Determine the (X, Y) coordinate at the center of the cell enclosing the given text.  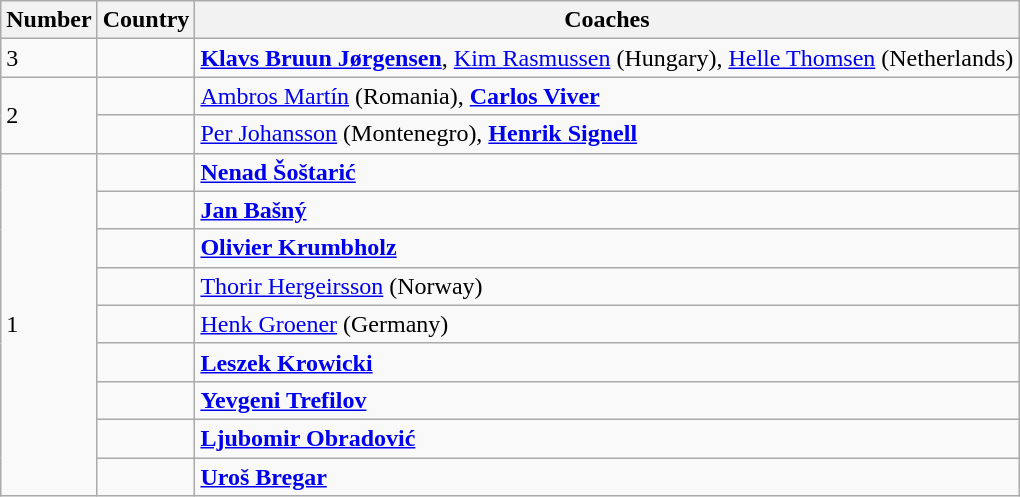
Coaches (607, 20)
Henk Groener (Germany) (607, 324)
Country (146, 20)
Nenad Šoštarić (607, 172)
Jan Bašný (607, 210)
Per Johansson (Montenegro), Henrik Signell (607, 134)
Ljubomir Obradović (607, 438)
Yevgeni Trefilov (607, 400)
Leszek Krowicki (607, 362)
Olivier Krumbholz (607, 248)
3 (49, 58)
Thorir Hergeirsson (Norway) (607, 286)
Ambros Martín (Romania), Carlos Viver (607, 96)
Klavs Bruun Jørgensen, Kim Rasmussen (Hungary), Helle Thomsen (Netherlands) (607, 58)
2 (49, 115)
Uroš Bregar (607, 477)
Number (49, 20)
1 (49, 324)
